Detect which cell encompasses the target text, then output its (X, Y) center coordinate. 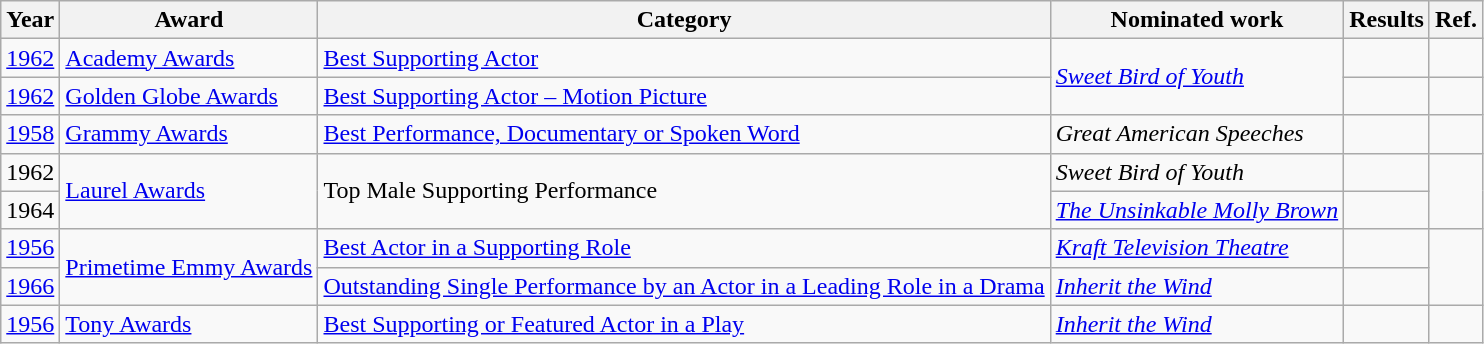
1958 (30, 134)
Grammy Awards (189, 134)
Nominated work (1196, 20)
The Unsinkable Molly Brown (1196, 210)
Category (684, 20)
Academy Awards (189, 58)
1966 (30, 286)
Outstanding Single Performance by an Actor in a Leading Role in a Drama (684, 286)
Award (189, 20)
Kraft Television Theatre (1196, 248)
Great American Speeches (1196, 134)
Results (1387, 20)
Best Performance, Documentary or Spoken Word (684, 134)
Best Supporting or Featured Actor in a Play (684, 324)
Golden Globe Awards (189, 96)
Best Actor in a Supporting Role (684, 248)
Tony Awards (189, 324)
Ref. (1456, 20)
Best Supporting Actor – Motion Picture (684, 96)
Top Male Supporting Performance (684, 191)
Primetime Emmy Awards (189, 267)
1964 (30, 210)
Best Supporting Actor (684, 58)
Year (30, 20)
Laurel Awards (189, 191)
